From the cell containing the given text, extract its center point as (X, Y) coordinate. 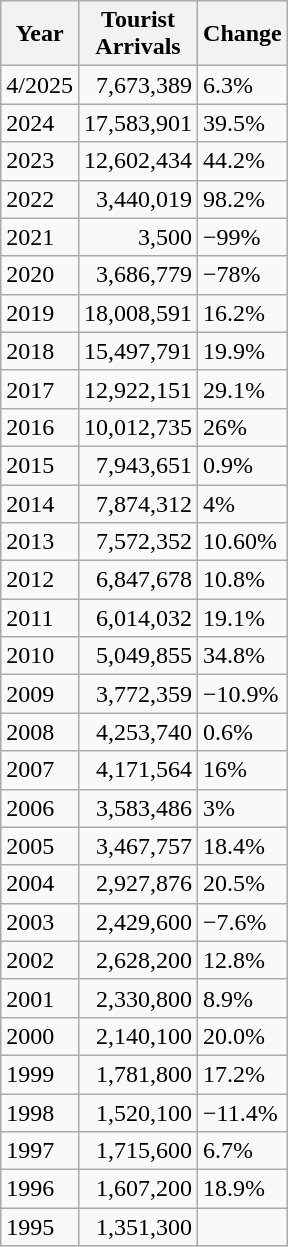
1,607,200 (138, 1189)
Year (40, 34)
2,927,876 (138, 884)
2009 (40, 694)
17.2% (243, 1074)
15,497,791 (138, 351)
12,602,434 (138, 161)
16% (243, 770)
7,943,651 (138, 465)
2012 (40, 580)
2003 (40, 922)
TouristArrivals (138, 34)
7,673,389 (138, 85)
Change (243, 34)
0.9% (243, 465)
20.0% (243, 1036)
5,049,855 (138, 656)
6.7% (243, 1151)
−99% (243, 237)
29.1% (243, 389)
2023 (40, 161)
2022 (40, 199)
1999 (40, 1074)
3,772,359 (138, 694)
3,467,757 (138, 846)
1,520,100 (138, 1113)
3% (243, 808)
2010 (40, 656)
2011 (40, 618)
1996 (40, 1189)
−11.4% (243, 1113)
2014 (40, 503)
19.9% (243, 351)
−10.9% (243, 694)
1997 (40, 1151)
1998 (40, 1113)
26% (243, 427)
0.6% (243, 732)
6,847,678 (138, 580)
2021 (40, 237)
44.2% (243, 161)
−78% (243, 275)
39.5% (243, 123)
3,583,486 (138, 808)
2008 (40, 732)
1995 (40, 1227)
2002 (40, 960)
12.8% (243, 960)
17,583,901 (138, 123)
19.1% (243, 618)
4,171,564 (138, 770)
2005 (40, 846)
3,686,779 (138, 275)
18.4% (243, 846)
2016 (40, 427)
4% (243, 503)
4,253,740 (138, 732)
16.2% (243, 313)
8.9% (243, 998)
34.8% (243, 656)
7,874,312 (138, 503)
4/2025 (40, 85)
2017 (40, 389)
7,572,352 (138, 542)
18.9% (243, 1189)
20.5% (243, 884)
2004 (40, 884)
2001 (40, 998)
10,012,735 (138, 427)
2015 (40, 465)
2,429,600 (138, 922)
−7.6% (243, 922)
1,781,800 (138, 1074)
3,440,019 (138, 199)
6.3% (243, 85)
98.2% (243, 199)
2000 (40, 1036)
2024 (40, 123)
2018 (40, 351)
10.60% (243, 542)
2006 (40, 808)
18,008,591 (138, 313)
2,330,800 (138, 998)
12,922,151 (138, 389)
2020 (40, 275)
2019 (40, 313)
3,500 (138, 237)
10.8% (243, 580)
2013 (40, 542)
2,628,200 (138, 960)
6,014,032 (138, 618)
1,715,600 (138, 1151)
2,140,100 (138, 1036)
2007 (40, 770)
1,351,300 (138, 1227)
